Search for the cell housing the specified text and yield its (X, Y) center coordinate. 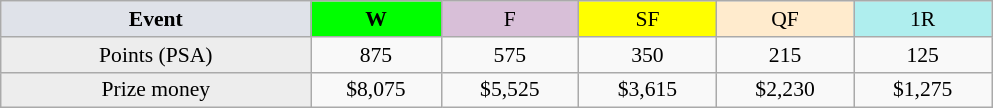
$5,525 (510, 90)
875 (376, 55)
SF (648, 19)
$8,075 (376, 90)
Points (PSA) (156, 55)
575 (510, 55)
QF (785, 19)
F (510, 19)
Event (156, 19)
W (376, 19)
350 (648, 55)
215 (785, 55)
$3,615 (648, 90)
$1,275 (923, 90)
125 (923, 55)
$2,230 (785, 90)
1R (923, 19)
Prize money (156, 90)
